Extract the (X, Y) coordinate from the center of the cell holding the provided text.  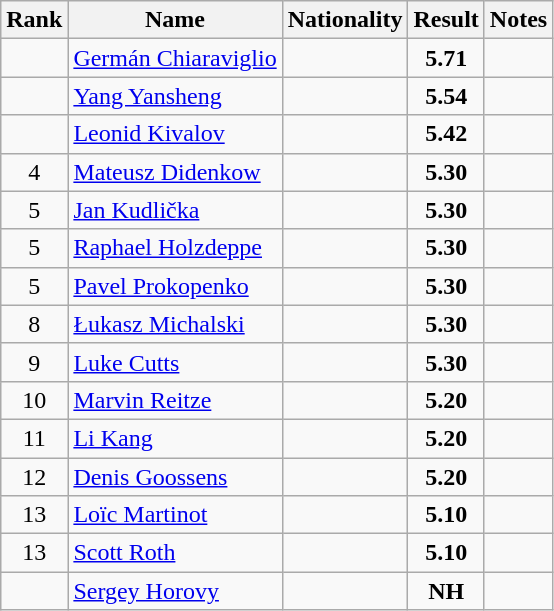
Rank (34, 20)
Luke Cutts (175, 362)
Łukasz Michalski (175, 324)
Mateusz Didenkow (175, 172)
5.42 (446, 134)
Notes (518, 20)
Name (175, 20)
Jan Kudlička (175, 210)
9 (34, 362)
Germán Chiaraviglio (175, 58)
4 (34, 172)
12 (34, 477)
NH (446, 591)
Yang Yansheng (175, 96)
Marvin Reitze (175, 400)
11 (34, 438)
Result (446, 20)
Sergey Horovy (175, 591)
Loïc Martinot (175, 515)
5.54 (446, 96)
8 (34, 324)
Scott Roth (175, 553)
Denis Goossens (175, 477)
Pavel Prokopenko (175, 286)
Nationality (345, 20)
Raphael Holzdeppe (175, 248)
10 (34, 400)
Li Kang (175, 438)
5.71 (446, 58)
Leonid Kivalov (175, 134)
